Extract the (X, Y) coordinate from the center of the cell holding the provided text.  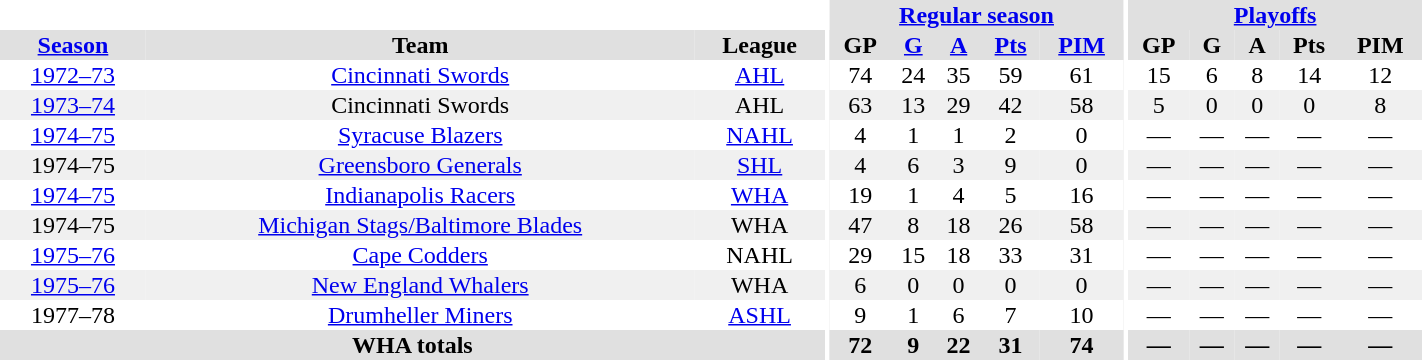
WHA totals (412, 345)
Syracuse Blazers (420, 135)
Regular season (977, 15)
League (759, 45)
35 (958, 75)
72 (860, 345)
1973–74 (73, 105)
Indianapolis Racers (420, 195)
59 (1010, 75)
1972–73 (73, 75)
Drumheller Miners (420, 315)
New England Whalers (420, 285)
Season (73, 45)
33 (1010, 255)
12 (1380, 75)
7 (1010, 315)
14 (1310, 75)
3 (958, 165)
Michigan Stags/Baltimore Blades (420, 225)
10 (1082, 315)
Playoffs (1275, 15)
63 (860, 105)
61 (1082, 75)
Cape Codders (420, 255)
47 (860, 225)
19 (860, 195)
13 (914, 105)
Greensboro Generals (420, 165)
26 (1010, 225)
1977–78 (73, 315)
24 (914, 75)
22 (958, 345)
16 (1082, 195)
2 (1010, 135)
ASHL (759, 315)
Team (420, 45)
42 (1010, 105)
SHL (759, 165)
